Locate the cell with the specified text and output its (x, y) center coordinate. 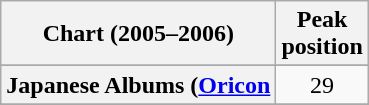
Chart (2005–2006) (138, 34)
Peakposition (322, 34)
29 (322, 85)
Japanese Albums (Oricon (138, 85)
